Determine the [X, Y] coordinate at the center of the cell enclosing the given text.  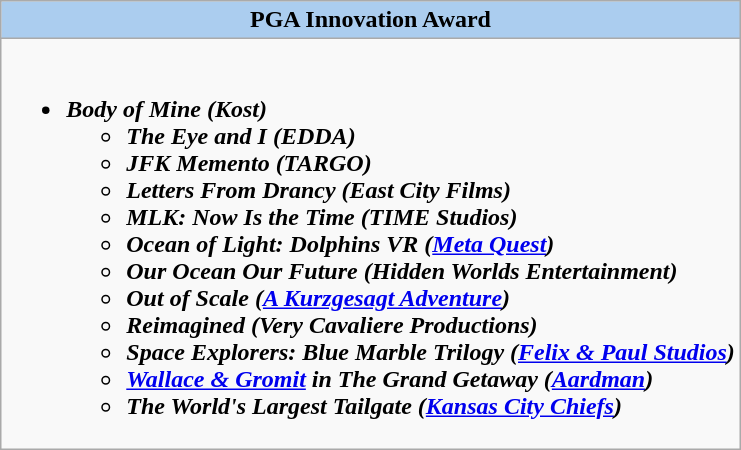
PGA Innovation Award [371, 20]
